Locate the cell with the specified text and output its [x, y] center coordinate. 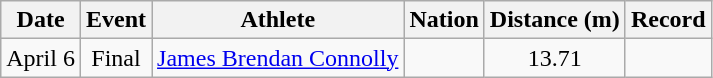
Final [116, 58]
James Brendan Connolly [278, 58]
Event [116, 20]
April 6 [41, 58]
Nation [444, 20]
Distance (m) [554, 20]
Date [41, 20]
Record [668, 20]
Athlete [278, 20]
13.71 [554, 58]
